Return [x, y] of the center of cell containing provided text 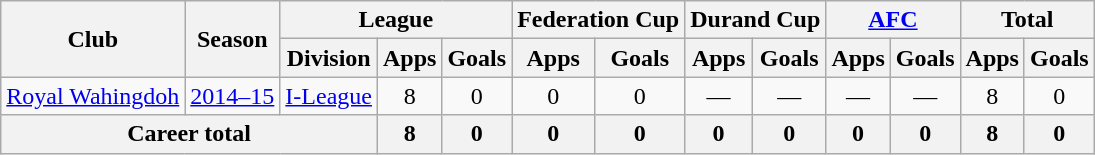
League [396, 20]
Season [232, 39]
Federation Cup [598, 20]
2014–15 [232, 96]
AFC [893, 20]
Royal Wahingdoh [93, 96]
Total [1027, 20]
I-League [329, 96]
Durand Cup [756, 20]
Career total [190, 134]
Division [329, 58]
Club [93, 39]
